For the text-containing cell, return its midpoint in [x, y] coordinate format. 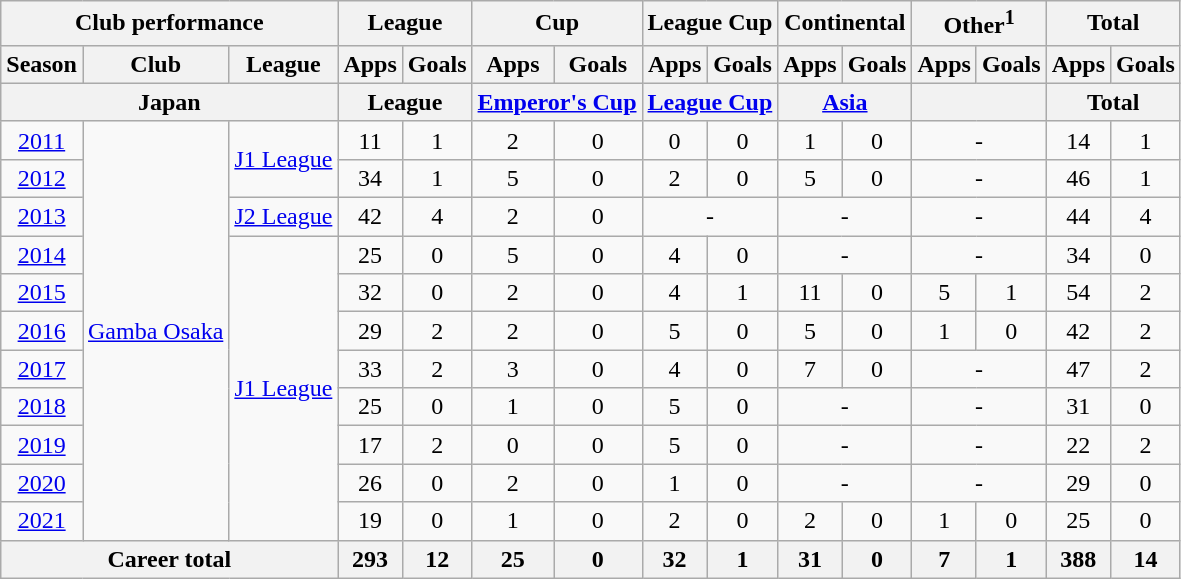
12 [437, 559]
Continental [845, 24]
47 [1078, 369]
2016 [42, 331]
2021 [42, 521]
3 [513, 369]
46 [1078, 178]
Season [42, 64]
33 [370, 369]
Gamba Osaka [155, 330]
2020 [42, 483]
Club [155, 64]
2013 [42, 217]
Emperor's Cup [557, 102]
2015 [42, 293]
44 [1078, 217]
2019 [42, 445]
Other1 [979, 24]
2018 [42, 407]
22 [1078, 445]
Japan [170, 102]
Asia [845, 102]
54 [1078, 293]
Career total [170, 559]
388 [1078, 559]
J2 League [284, 217]
2017 [42, 369]
2014 [42, 255]
Cup [557, 24]
2011 [42, 140]
2012 [42, 178]
Club performance [170, 24]
17 [370, 445]
26 [370, 483]
19 [370, 521]
293 [370, 559]
